Search for the cell housing the specified text and yield its [X, Y] center coordinate. 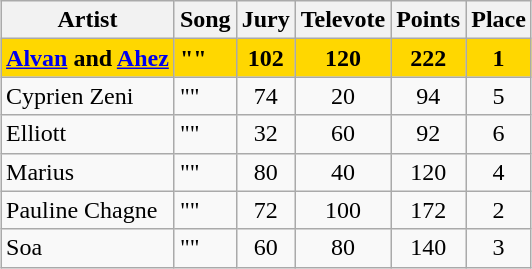
Televote [342, 20]
Points [428, 20]
2 [499, 210]
3 [499, 248]
Elliott [88, 134]
40 [342, 172]
Place [499, 20]
172 [428, 210]
Soa [88, 248]
Marius [88, 172]
6 [499, 134]
Artist [88, 20]
100 [342, 210]
5 [499, 96]
74 [266, 96]
92 [428, 134]
Jury [266, 20]
94 [428, 96]
Cyprien Zeni [88, 96]
20 [342, 96]
4 [499, 172]
Alvan and Ahez [88, 58]
72 [266, 210]
102 [266, 58]
32 [266, 134]
Pauline Chagne [88, 210]
140 [428, 248]
1 [499, 58]
Song [205, 20]
222 [428, 58]
